Pinpoint the cell where the given text exists, returning its [X, Y] midpoint coordinate. 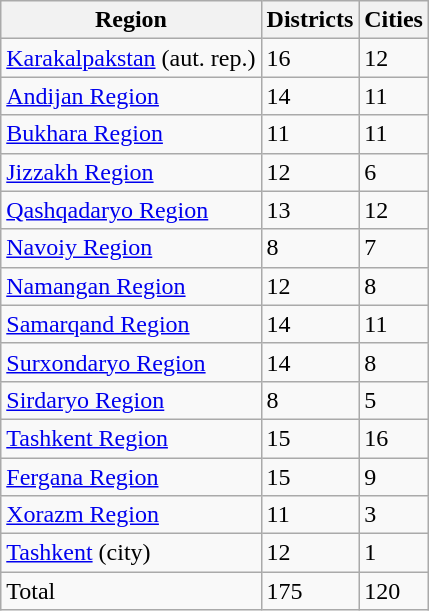
Namangan Region [131, 286]
13 [310, 210]
Tashkent (city) [131, 553]
6 [394, 172]
Tashkent Region [131, 438]
5 [394, 400]
Andijan Region [131, 96]
7 [394, 248]
Total [131, 591]
Districts [310, 20]
Bukhara Region [131, 134]
Samarqand Region [131, 324]
Navoiy Region [131, 248]
Qashqadaryo Region [131, 210]
1 [394, 553]
Surxondaryo Region [131, 362]
Karakalpakstan (aut. rep.) [131, 58]
9 [394, 477]
Cities [394, 20]
Sirdaryo Region [131, 400]
Fergana Region [131, 477]
Xorazm Region [131, 515]
3 [394, 515]
120 [394, 591]
Region [131, 20]
Jizzakh Region [131, 172]
175 [310, 591]
